Pinpoint the cell where the given text exists, returning its [X, Y] midpoint coordinate. 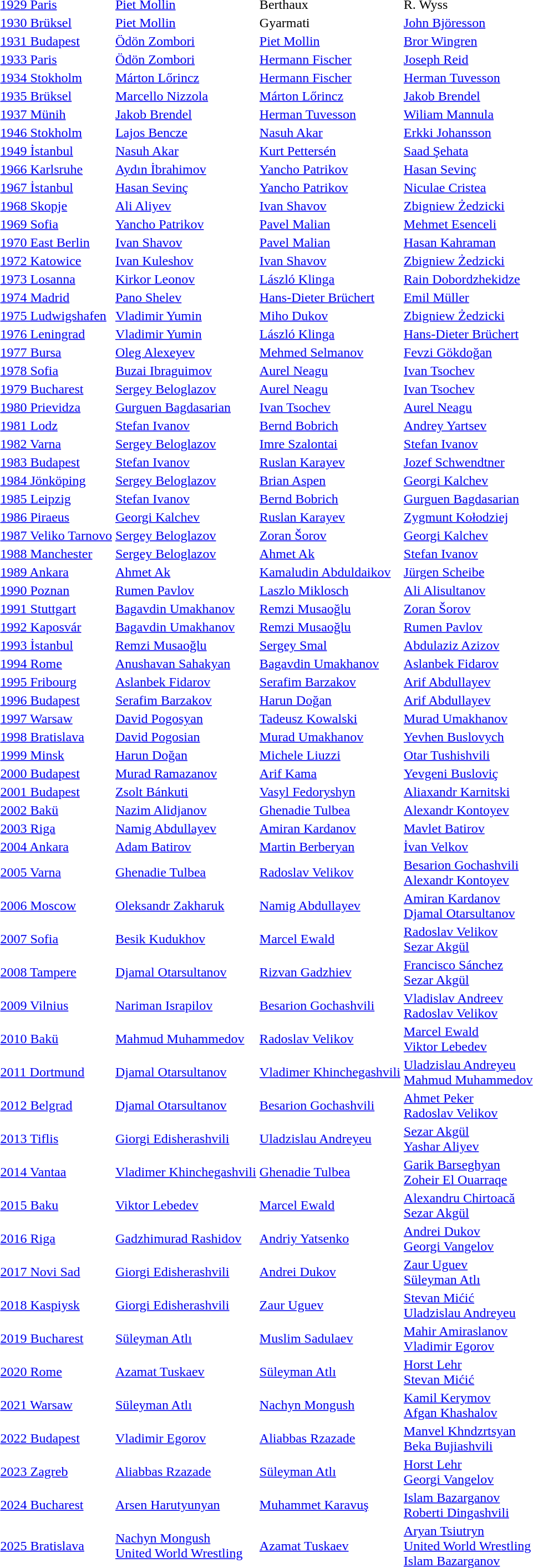
Muslim Sadulaev [329, 1338]
Kamaludin Abduldaikov [329, 572]
Murad Umakhanov [329, 737]
Aslanbek Fidarov [185, 682]
Zoran Šorov [329, 535]
Georgi Kalchev [185, 517]
Hans-Dieter Brüchert [329, 297]
Gyarmati [329, 23]
Oleg Alexeyev [185, 352]
Uladzislau Andreyeu [329, 1139]
Miho Dukov [329, 316]
Vasyl Fedoryshyn [329, 792]
Aydın İbrahimov [185, 169]
Herman Tuvesson [329, 114]
Amiran Kardanov [329, 828]
Rizvan Gadzhiev [329, 972]
Ivan Kuleshov [185, 261]
Mehmed Selmanov [329, 352]
Murad Ramazanov [185, 773]
Arsen Harutyunyan [185, 1505]
Lajos Bencze [185, 133]
Zsolt Bánkuti [185, 792]
Ali Aliyev [185, 206]
Rumen Pavlov [185, 590]
Sergey Smal [329, 645]
Nazim Alidjanov [185, 810]
Andrei Dukov [329, 1272]
Buzai Ibraguimov [185, 371]
Andriy Yatsenko [329, 1238]
Laszlo Miklosch [329, 590]
Oleksandr Zakharuk [185, 906]
Gurguen Bagdasarian [185, 407]
Vladimir Egorov [185, 1438]
Arif Kama [329, 773]
Viktor Lebedev [185, 1205]
Nariman Israpilov [185, 1005]
Azamat Tuskaev [185, 1372]
David Pogosyan [185, 719]
Adam Batirov [185, 847]
Imre Szalontai [329, 444]
Nachyn Mongush [329, 1405]
Hasan Sevinç [185, 188]
Tadeusz Kowalski [329, 719]
Michele Liuzzi [329, 755]
Anushavan Sahakyan [185, 664]
Pano Shelev [185, 297]
Martin Berberyan [329, 847]
Mahmud Muhammedov [185, 1039]
Marcello Nizzola [185, 96]
David Pogosian [185, 737]
Brian Aspen [329, 480]
Kirkor Leonov [185, 279]
Jakob Brendel [185, 114]
Ivan Tsochev [329, 407]
Kurt Pettersén [329, 151]
Muhammet Karavuş [329, 1505]
Gadzhimurad Rashidov [185, 1238]
Zaur Uguev [329, 1305]
Besik Kudukhov [185, 939]
